Find where the given text appears and provide that cell's center as [x, y] coordinate. 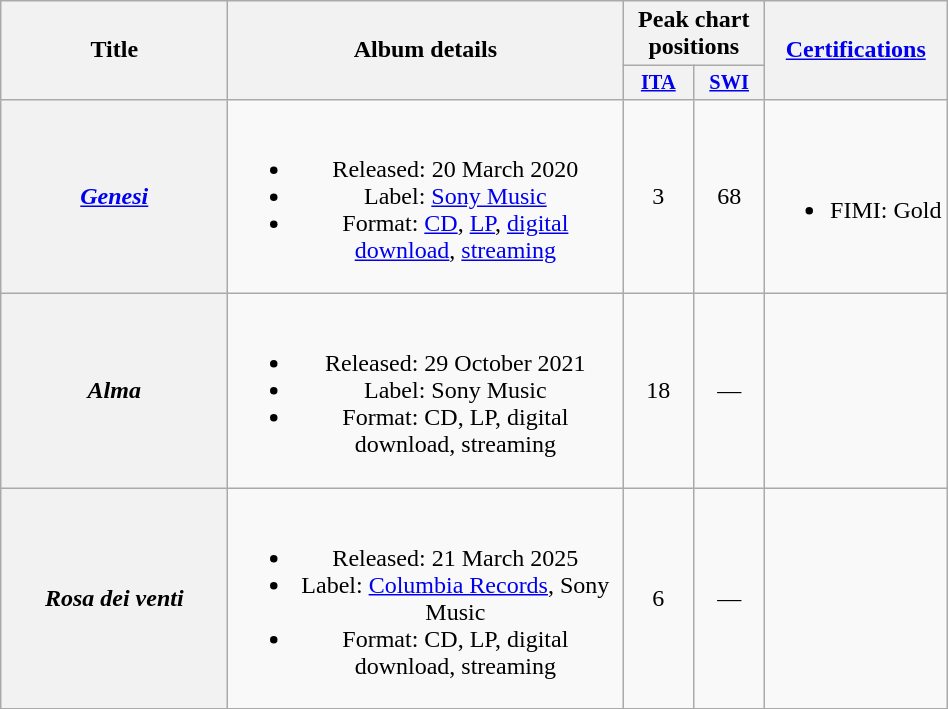
SWI [730, 83]
Album details [426, 50]
Title [114, 50]
6 [658, 598]
FIMI: Gold [856, 196]
ITA [658, 83]
Released: 29 October 2021Label: Sony MusicFormat: CD, LP, digital download, streaming [426, 391]
Peak chart positions [694, 34]
Released: 20 March 2020Label: Sony MusicFormat: CD, LP, digital download, streaming [426, 196]
Alma [114, 391]
3 [658, 196]
18 [658, 391]
68 [730, 196]
Certifications [856, 50]
Rosa dei venti [114, 598]
Released: 21 March 2025Label: Columbia Records, Sony MusicFormat: CD, LP, digital download, streaming [426, 598]
Genesi [114, 196]
